Scan for the cell matching the given text and deliver its (x, y) coordinate at center. 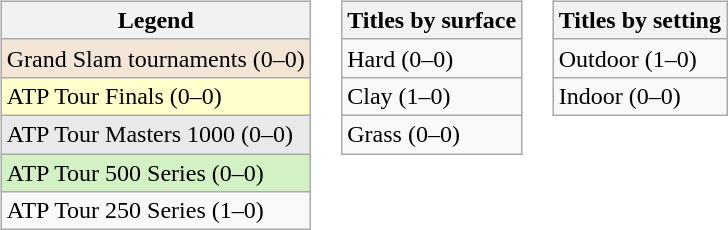
ATP Tour 250 Series (1–0) (156, 211)
ATP Tour Masters 1000 (0–0) (156, 134)
Grass (0–0) (432, 134)
ATP Tour 500 Series (0–0) (156, 173)
Outdoor (1–0) (640, 58)
Titles by setting (640, 20)
Grand Slam tournaments (0–0) (156, 58)
Clay (1–0) (432, 96)
Indoor (0–0) (640, 96)
Hard (0–0) (432, 58)
Legend (156, 20)
Titles by surface (432, 20)
ATP Tour Finals (0–0) (156, 96)
